Provide the (x, y) coordinate of the cell's center where the given text is located.  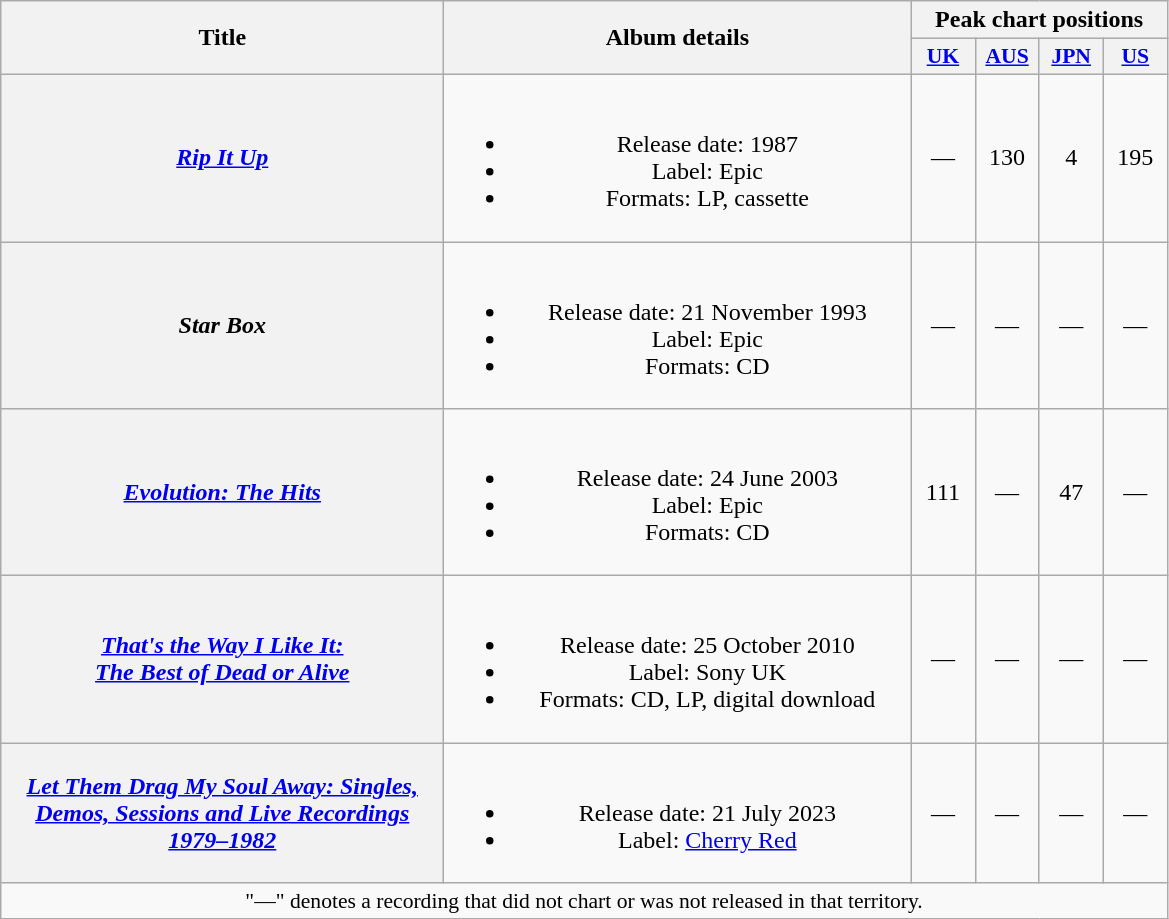
111 (943, 492)
130 (1007, 158)
4 (1071, 158)
Release date: 21 July 2023Label: Cherry Red (678, 813)
Evolution: The Hits (222, 492)
Release date: 24 June 2003Label: EpicFormats: CD (678, 492)
AUS (1007, 57)
JPN (1071, 57)
Rip It Up (222, 158)
Title (222, 38)
Star Box (222, 326)
Release date: 21 November 1993Label: EpicFormats: CD (678, 326)
47 (1071, 492)
US (1135, 57)
195 (1135, 158)
UK (943, 57)
Peak chart positions (1039, 20)
That's the Way I Like It:The Best of Dead or Alive (222, 660)
Release date: 1987Label: EpicFormats: LP, cassette (678, 158)
Album details (678, 38)
Release date: 25 October 2010Label: Sony UKFormats: CD, LP, digital download (678, 660)
Let Them Drag My Soul Away: Singles, Demos, Sessions and Live Recordings 1979–1982 (222, 813)
"—" denotes a recording that did not chart or was not released in that territory. (584, 901)
